Scan for the cell matching the given text and deliver its [X, Y] coordinate at center. 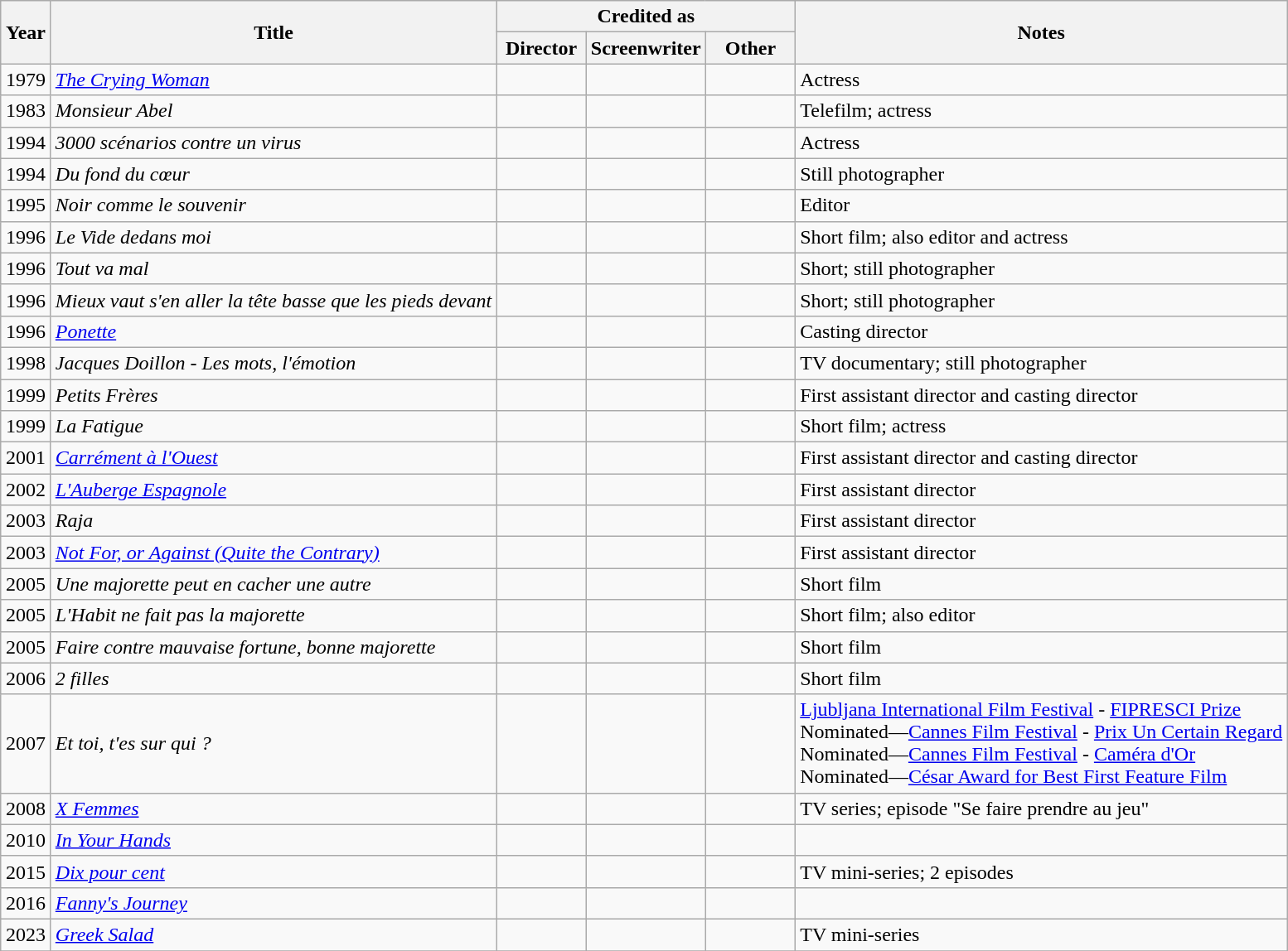
2007 [27, 744]
The Crying Woman [274, 80]
2002 [27, 490]
Noir comme le souvenir [274, 205]
Monsieur Abel [274, 111]
Still photographer [1041, 174]
L'Habit ne fait pas la majorette [274, 615]
Dix pour cent [274, 871]
3000 scénarios contre un virus [274, 142]
Jacques Doillon - Les mots, l'émotion [274, 363]
Raja [274, 521]
Screenwriter [646, 48]
Director [542, 48]
Short film; actress [1041, 427]
Tout va mal [274, 268]
2006 [27, 678]
Fanny's Journey [274, 903]
X Femmes [274, 809]
2010 [27, 840]
Et toi, t'es sur qui ? [274, 744]
Editor [1041, 205]
2023 [27, 934]
L'Auberge Espagnole [274, 490]
Title [274, 32]
Short film; also editor and actress [1041, 237]
Mieux vaut s'en aller la tête basse que les pieds devant [274, 300]
Casting director [1041, 331]
2016 [27, 903]
2 filles [274, 678]
2015 [27, 871]
TV mini-series; 2 episodes [1041, 871]
Ponette [274, 331]
1995 [27, 205]
Year [27, 32]
Short film; also editor [1041, 615]
1998 [27, 363]
Du fond du cœur [274, 174]
1983 [27, 111]
Le Vide dedans moi [274, 237]
TV mini-series [1041, 934]
1979 [27, 80]
Notes [1041, 32]
Petits Frères [274, 395]
Other [751, 48]
Credited as [646, 17]
Greek Salad [274, 934]
Telefilm; actress [1041, 111]
Faire contre mauvaise fortune, bonne majorette [274, 647]
2001 [27, 458]
In Your Hands [274, 840]
Une majorette peut en cacher une autre [274, 584]
TV documentary; still photographer [1041, 363]
TV series; episode "Se faire prendre au jeu" [1041, 809]
Carrément à l'Ouest [274, 458]
Not For, or Against (Quite the Contrary) [274, 553]
2008 [27, 809]
La Fatigue [274, 427]
